Extract the [x, y] coordinate from the center of the cell holding the provided text.  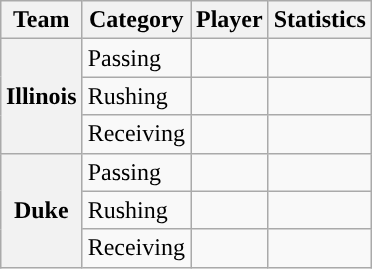
Player [229, 20]
Statistics [320, 20]
Category [136, 20]
Duke [41, 210]
Illinois [41, 96]
Team [41, 20]
